Find where the given text appears and provide that cell's center as (x, y) coordinate. 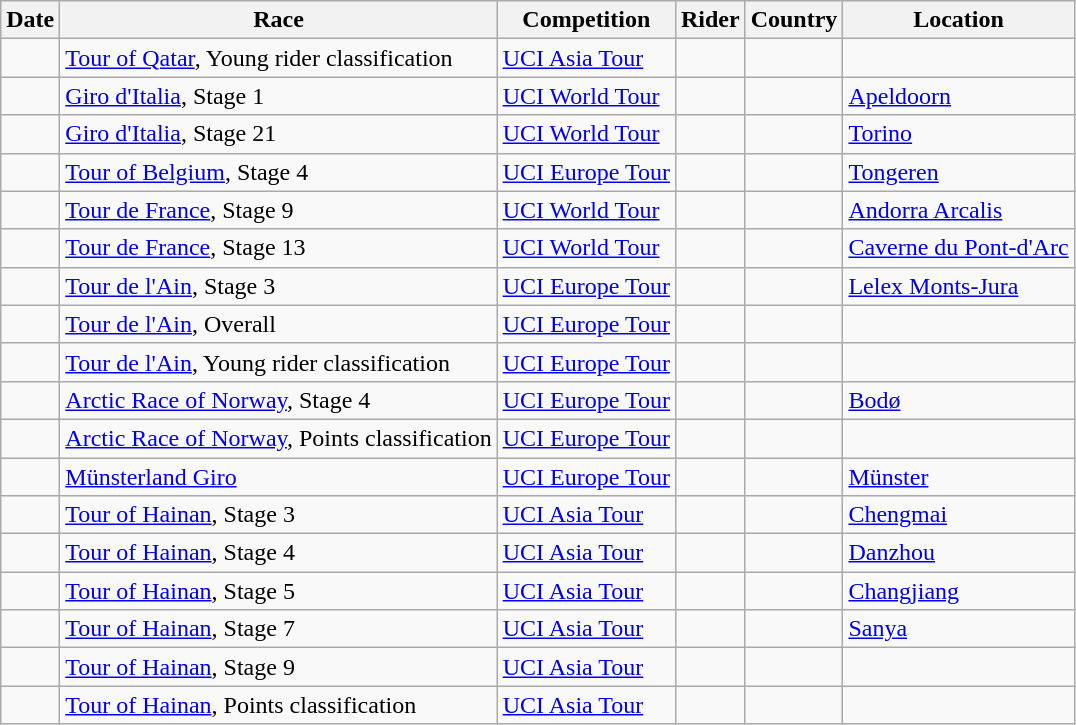
Sanya (958, 629)
Tour de l'Ain, Overall (278, 324)
Tour of Hainan, Stage 5 (278, 591)
Tour of Belgium, Stage 4 (278, 172)
Giro d'Italia, Stage 1 (278, 96)
Tour of Hainan, Stage 9 (278, 667)
Competition (586, 20)
Giro d'Italia, Stage 21 (278, 134)
Danzhou (958, 553)
Race (278, 20)
Changjiang (958, 591)
Andorra Arcalis (958, 210)
Date (30, 20)
Münster (958, 477)
Tour of Qatar, Young rider classification (278, 58)
Tour de l'Ain, Stage 3 (278, 286)
Tour de l'Ain, Young rider classification (278, 362)
Rider (710, 20)
Tongeren (958, 172)
Münsterland Giro (278, 477)
Bodø (958, 400)
Chengmai (958, 515)
Tour of Hainan, Stage 4 (278, 553)
Tour of Hainan, Stage 7 (278, 629)
Location (958, 20)
Lelex Monts-Jura (958, 286)
Tour de France, Stage 13 (278, 248)
Torino (958, 134)
Apeldoorn (958, 96)
Arctic Race of Norway, Points classification (278, 438)
Tour of Hainan, Points classification (278, 705)
Country (794, 20)
Caverne du Pont-d'Arc (958, 248)
Tour of Hainan, Stage 3 (278, 515)
Arctic Race of Norway, Stage 4 (278, 400)
Tour de France, Stage 9 (278, 210)
